Return [X, Y] of the center of cell containing provided text 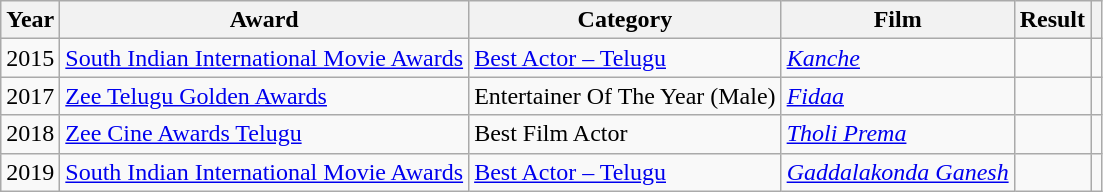
2015 [30, 58]
Kanche [898, 58]
Category [626, 20]
2017 [30, 96]
Fidaa [898, 96]
Award [264, 20]
Film [898, 20]
Zee Telugu Golden Awards [264, 96]
Gaddalakonda Ganesh [898, 172]
Tholi Prema [898, 134]
2018 [30, 134]
2019 [30, 172]
Year [30, 20]
Result [1052, 20]
Zee Cine Awards Telugu [264, 134]
Entertainer Of The Year (Male) [626, 96]
Best Film Actor [626, 134]
